Output the [X, Y] coordinate of the center of the cell containing the given text.  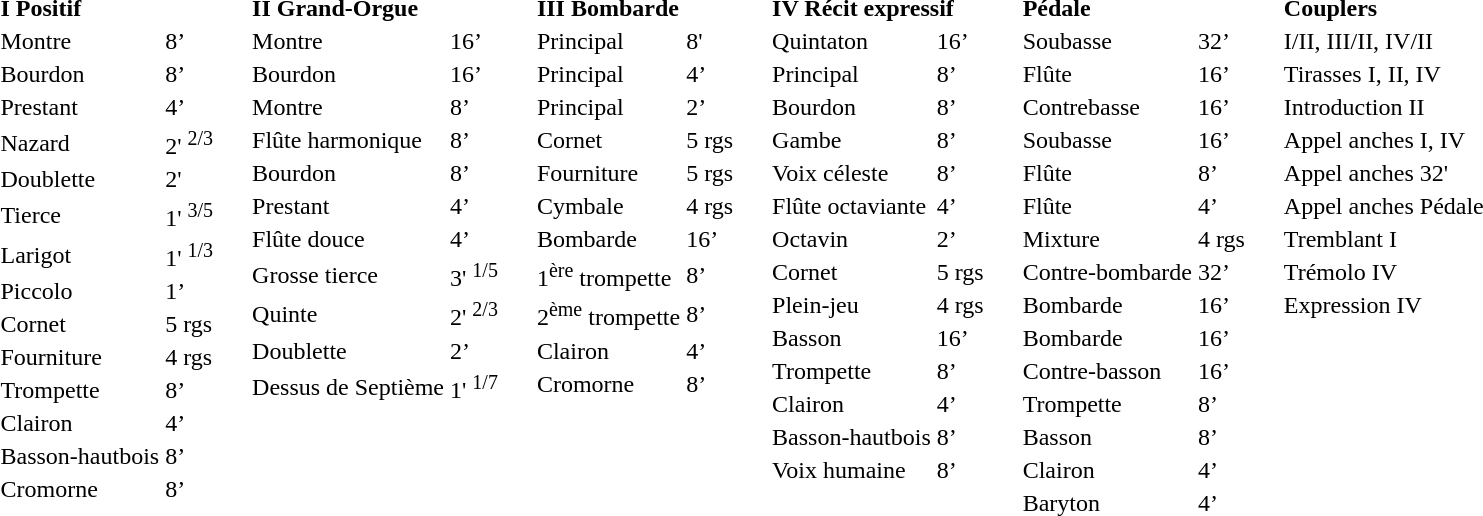
1' 1/7 [474, 387]
Grosse tierce [348, 275]
Plein-jeu [852, 305]
Dessus de Septième [348, 387]
Contre-bombarde [1107, 272]
Flûte octaviante [852, 206]
1ère trompette [608, 275]
Flûte douce [348, 239]
Cromorne [608, 384]
Gambe [852, 140]
Contre-basson [1107, 371]
Fourniture [608, 173]
Quintaton [852, 41]
Contrebasse [1107, 107]
Voix céleste [852, 173]
2ème trompette [608, 314]
Basson-hautbois [852, 437]
1' 1/3 [190, 255]
Cymbale [608, 206]
3' 1/5 [474, 275]
Flûte harmonique [348, 140]
Doublette [348, 351]
Quinte [348, 314]
Prestant [348, 206]
2' [190, 179]
1' 3/5 [190, 215]
Octavin [852, 239]
8' [710, 41]
Mixture [1107, 239]
Voix humaine [852, 470]
1’ [190, 291]
